Find where the given text appears and provide that cell's center as (x, y) coordinate. 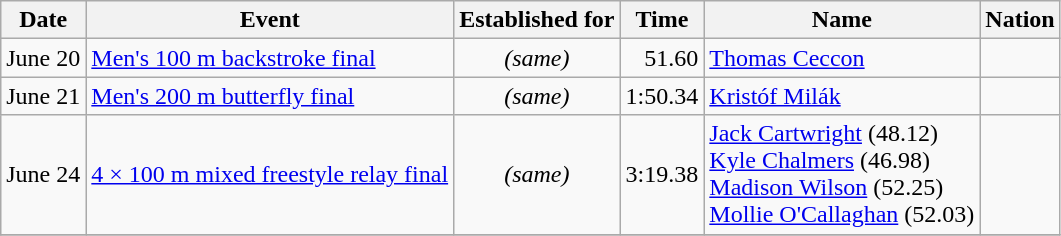
3:19.38 (662, 174)
Established for (537, 20)
June 20 (44, 58)
Name (842, 20)
June 24 (44, 174)
1:50.34 (662, 96)
Men's 100 m backstroke final (270, 58)
Time (662, 20)
Jack Cartwright (48.12)Kyle Chalmers (46.98)Madison Wilson (52.25)Mollie O'Callaghan (52.03) (842, 174)
Thomas Ceccon (842, 58)
4 × 100 m mixed freestyle relay final (270, 174)
Kristóf Milák (842, 96)
51.60 (662, 58)
June 21 (44, 96)
Men's 200 m butterfly final (270, 96)
Nation (1020, 20)
Date (44, 20)
Event (270, 20)
